Find where the given text appears and provide that cell's center as [x, y] coordinate. 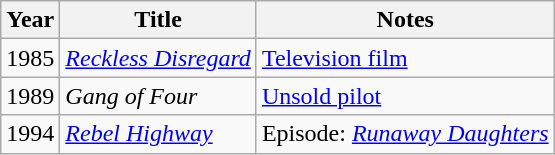
Gang of Four [158, 96]
1994 [30, 134]
Year [30, 20]
Title [158, 20]
Unsold pilot [405, 96]
Reckless Disregard [158, 58]
1985 [30, 58]
Notes [405, 20]
1989 [30, 96]
Television film [405, 58]
Rebel Highway [158, 134]
Episode: Runaway Daughters [405, 134]
